Capture the cell that displays the provided text and extract its [x, y] central coordinate. 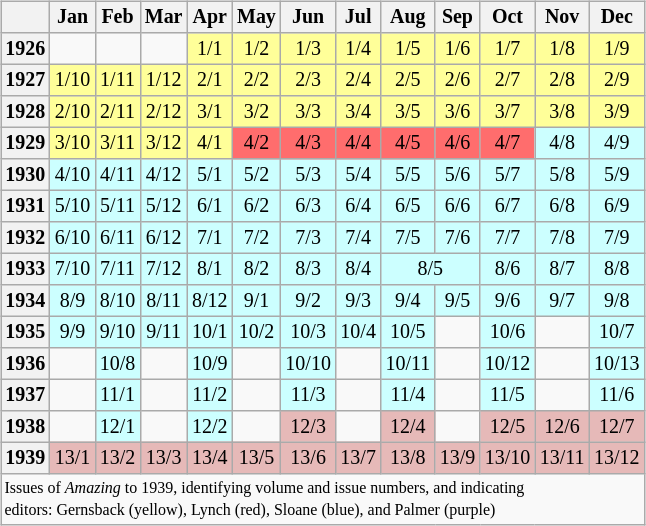
8/7 [562, 268]
2/7 [508, 80]
1939 [26, 458]
2/5 [408, 80]
1936 [26, 364]
8/10 [118, 300]
12/4 [408, 426]
5/7 [508, 174]
5/10 [72, 206]
4/8 [562, 144]
5/2 [256, 174]
2/11 [118, 112]
7/8 [562, 238]
12/2 [210, 426]
5/6 [458, 174]
11/5 [508, 394]
4/1 [210, 144]
1/11 [118, 80]
13/4 [210, 458]
5/4 [358, 174]
9/6 [508, 300]
Oct [508, 18]
13/10 [508, 458]
6/2 [256, 206]
10/1 [210, 332]
1/10 [72, 80]
7/7 [508, 238]
8/2 [256, 268]
10/6 [508, 332]
6/3 [308, 206]
3/1 [210, 112]
7/4 [358, 238]
6/12 [164, 238]
1/2 [256, 48]
13/2 [118, 458]
9/5 [458, 300]
3/3 [308, 112]
2/4 [358, 80]
4/2 [256, 144]
13/7 [358, 458]
6/11 [118, 238]
10/9 [210, 364]
7/11 [118, 268]
10/2 [256, 332]
11/3 [308, 394]
4/4 [358, 144]
2/10 [72, 112]
11/2 [210, 394]
1/7 [508, 48]
2/8 [562, 80]
12/6 [562, 426]
9/11 [164, 332]
10/4 [358, 332]
6/7 [508, 206]
7/2 [256, 238]
4/7 [508, 144]
1929 [26, 144]
6/1 [210, 206]
13/3 [164, 458]
Jun [308, 18]
6/9 [616, 206]
6/8 [562, 206]
13/8 [408, 458]
7/6 [458, 238]
12/5 [508, 426]
10/8 [118, 364]
8/3 [308, 268]
9/8 [616, 300]
8/1 [210, 268]
5/12 [164, 206]
4/6 [458, 144]
10/11 [408, 364]
13/1 [72, 458]
5/9 [616, 174]
10/3 [308, 332]
6/6 [458, 206]
13/6 [308, 458]
3/8 [562, 112]
7/3 [308, 238]
9/10 [118, 332]
Aug [408, 18]
10/12 [508, 364]
12/3 [308, 426]
1/5 [408, 48]
3/9 [616, 112]
4/9 [616, 144]
9/4 [408, 300]
1/4 [358, 48]
1934 [26, 300]
2/3 [308, 80]
5/11 [118, 206]
1/3 [308, 48]
2/2 [256, 80]
12/1 [118, 426]
5/3 [308, 174]
1/1 [210, 48]
1/12 [164, 80]
6/5 [408, 206]
4/12 [164, 174]
6/10 [72, 238]
1930 [26, 174]
Nov [562, 18]
13/11 [562, 458]
7/1 [210, 238]
4/10 [72, 174]
11/6 [616, 394]
3/5 [408, 112]
1/6 [458, 48]
May [256, 18]
8/8 [616, 268]
3/4 [358, 112]
5/1 [210, 174]
1/9 [616, 48]
5/5 [408, 174]
11/4 [408, 394]
3/12 [164, 144]
2/1 [210, 80]
9/3 [358, 300]
1/8 [562, 48]
8/5 [430, 268]
6/4 [358, 206]
8/11 [164, 300]
10/5 [408, 332]
8/4 [358, 268]
Mar [164, 18]
3/11 [118, 144]
10/7 [616, 332]
2/6 [458, 80]
3/2 [256, 112]
4/5 [408, 144]
9/9 [72, 332]
4/11 [118, 174]
7/5 [408, 238]
10/13 [616, 364]
7/9 [616, 238]
1938 [26, 426]
1926 [26, 48]
5/8 [562, 174]
8/6 [508, 268]
9/7 [562, 300]
9/1 [256, 300]
13/5 [256, 458]
Dec [616, 18]
2/12 [164, 112]
3/10 [72, 144]
7/10 [72, 268]
13/9 [458, 458]
1935 [26, 332]
Jul [358, 18]
1927 [26, 80]
Feb [118, 18]
4/3 [308, 144]
1937 [26, 394]
1928 [26, 112]
8/12 [210, 300]
11/1 [118, 394]
10/10 [308, 364]
Apr [210, 18]
13/12 [616, 458]
2/9 [616, 80]
Sep [458, 18]
1933 [26, 268]
3/6 [458, 112]
Jan [72, 18]
1931 [26, 206]
3/7 [508, 112]
7/12 [164, 268]
12/7 [616, 426]
9/2 [308, 300]
8/9 [72, 300]
1932 [26, 238]
